Capture the cell that displays the provided text and extract its [X, Y] central coordinate. 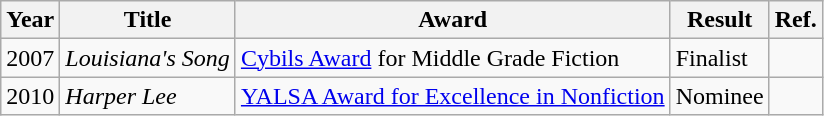
Ref. [796, 20]
YALSA Award for Excellence in Nonfiction [452, 96]
Finalist [720, 58]
Result [720, 20]
Harper Lee [148, 96]
Title [148, 20]
Cybils Award for Middle Grade Fiction [452, 58]
Award [452, 20]
Nominee [720, 96]
Year [30, 20]
2010 [30, 96]
2007 [30, 58]
Louisiana's Song [148, 58]
